Capture the cell that displays the provided text and extract its (x, y) central coordinate. 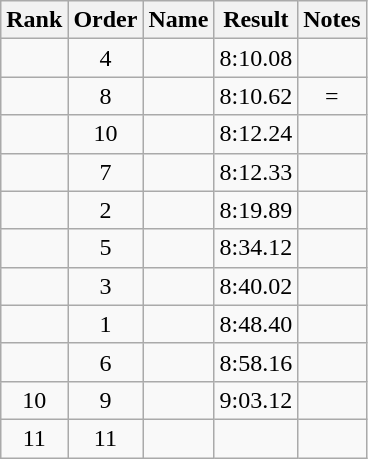
Rank (34, 20)
3 (106, 286)
2 (106, 210)
Notes (332, 20)
Name (178, 20)
8 (106, 96)
8:58.16 (256, 362)
8:48.40 (256, 324)
5 (106, 248)
8:10.62 (256, 96)
8:40.02 (256, 286)
6 (106, 362)
Order (106, 20)
8:12.24 (256, 134)
8:12.33 (256, 172)
4 (106, 58)
8:10.08 (256, 58)
9:03.12 (256, 400)
= (332, 96)
1 (106, 324)
9 (106, 400)
7 (106, 172)
Result (256, 20)
8:19.89 (256, 210)
8:34.12 (256, 248)
